Scan for the cell matching the given text and deliver its [x, y] coordinate at center. 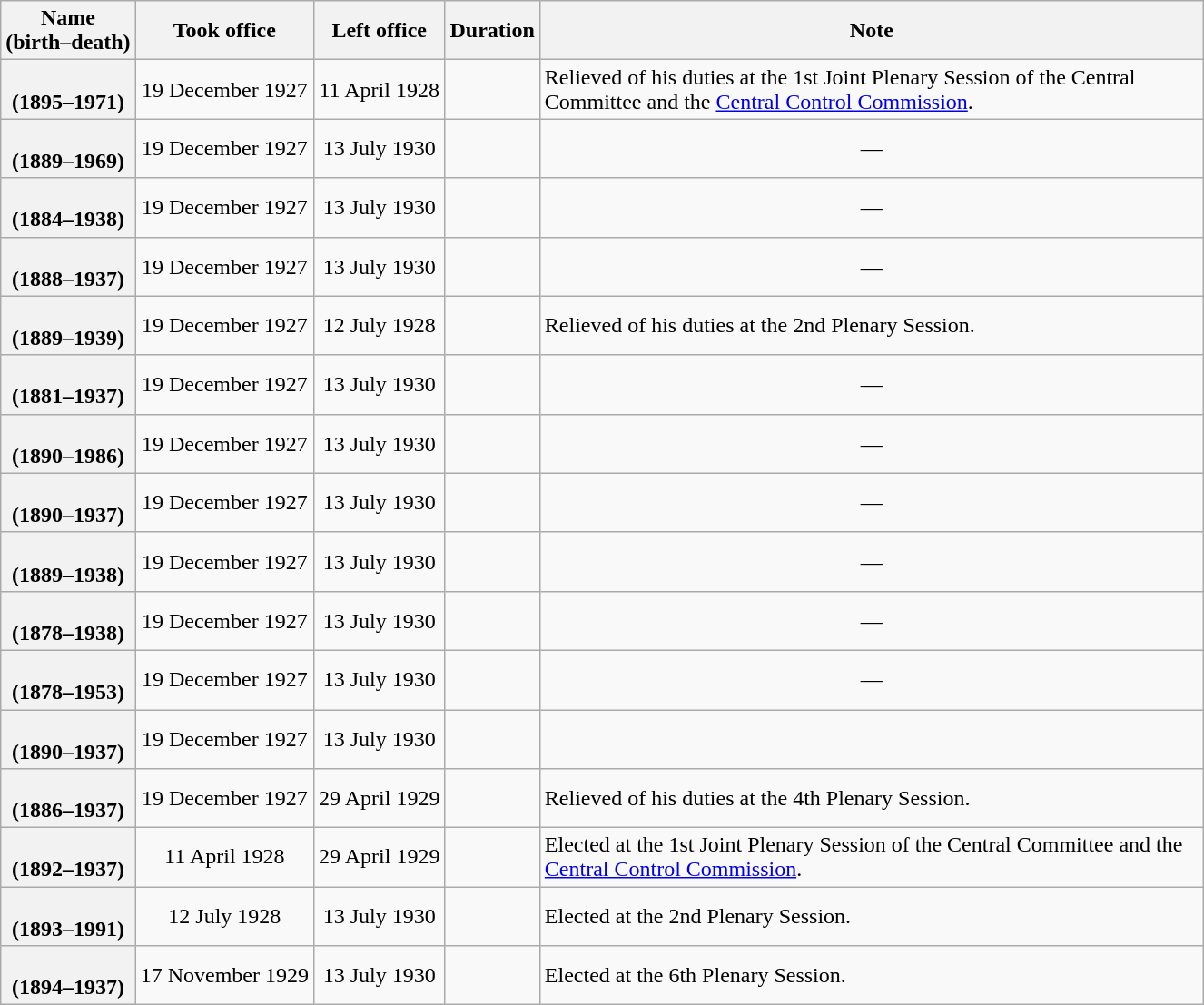
(1878–1953) [68, 679]
Took office [224, 31]
(1888–1937) [68, 267]
Name(birth–death) [68, 31]
Duration [492, 31]
Relieved of his duties at the 2nd Plenary Session. [872, 325]
Note [872, 31]
17 November 1929 [224, 975]
Left office [380, 31]
(1881–1937) [68, 385]
(1892–1937) [68, 857]
Elected at the 6th Plenary Session. [872, 975]
Elected at the 1st Joint Plenary Session of the Central Committee and the Central Control Commission. [872, 857]
Elected at the 2nd Plenary Session. [872, 917]
(1889–1938) [68, 561]
Relieved of his duties at the 1st Joint Plenary Session of the Central Committee and the Central Control Commission. [872, 89]
Relieved of his duties at the 4th Plenary Session. [872, 799]
(1895–1971) [68, 89]
(1894–1937) [68, 975]
(1889–1939) [68, 325]
(1893–1991) [68, 917]
(1890–1986) [68, 443]
(1878–1938) [68, 621]
(1886–1937) [68, 799]
(1884–1938) [68, 207]
(1889–1969) [68, 149]
